Return [x, y] of the center of cell containing provided text 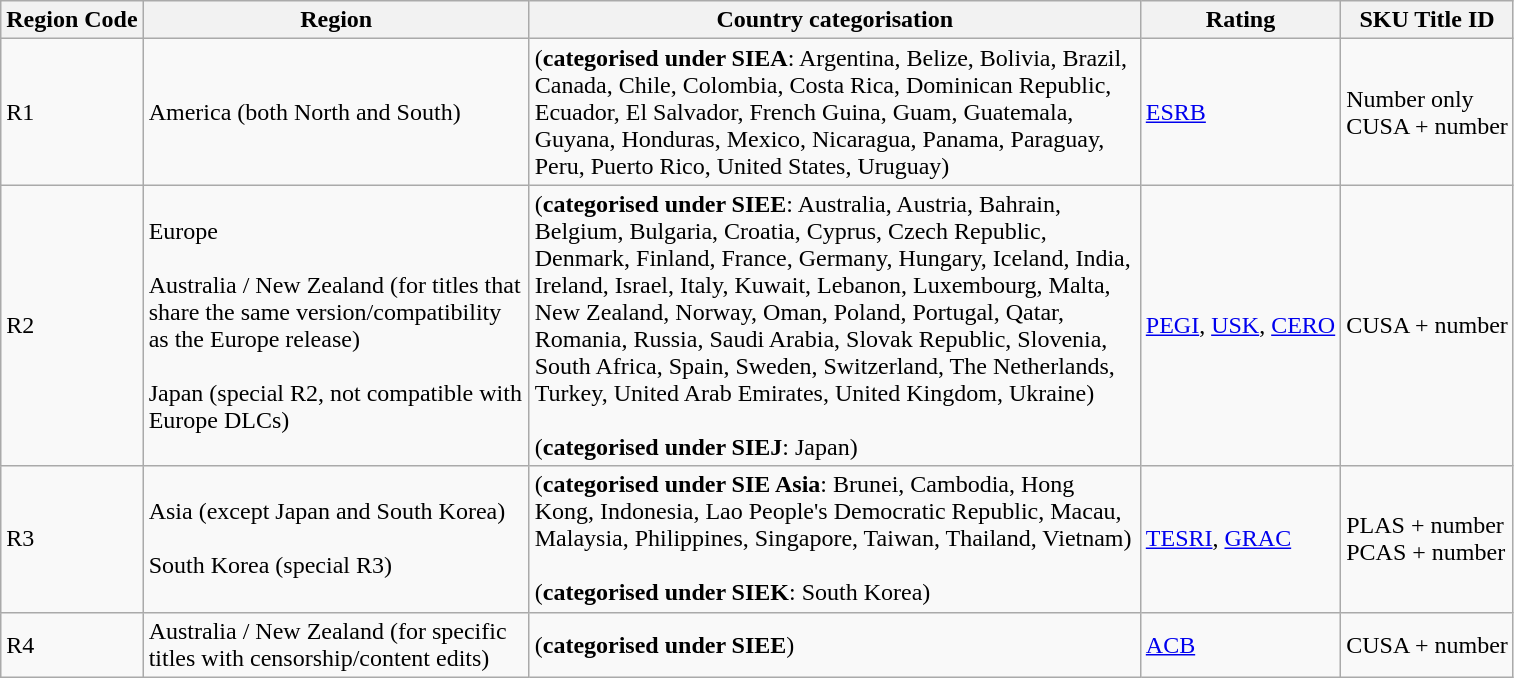
R4 [72, 644]
SKU Title ID [1428, 20]
(categorised under SIEE) [834, 644]
R1 [72, 112]
Asia (except Japan and South Korea)South Korea (special R3) [336, 539]
PEGI, USK, CERO [1240, 326]
ACB [1240, 644]
TESRI, GRAC [1240, 539]
ESRB [1240, 112]
Country categorisation [834, 20]
R3 [72, 539]
R2 [72, 326]
Rating [1240, 20]
Number onlyCUSA + number [1428, 112]
PLAS + numberPCAS + number [1428, 539]
America (both North and South) [336, 112]
Region Code [72, 20]
Region [336, 20]
Australia / New Zealand (for specific titles with censorship/content edits) [336, 644]
